Return the [X, Y] coordinate for the center point of the cell that contains the specified text.  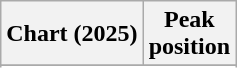
Peakposition [189, 34]
Chart (2025) [72, 34]
